Output the (x, y) coordinate of the center of the cell containing the given text.  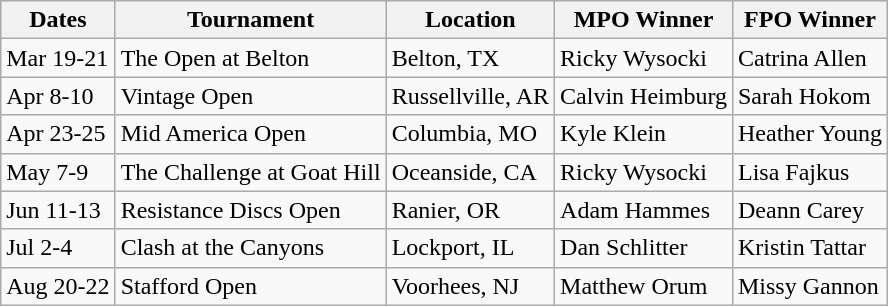
Mar 19-21 (58, 58)
Clash at the Canyons (250, 248)
Dan Schlitter (644, 248)
Deann Carey (810, 210)
Oceanside, CA (470, 172)
Catrina Allen (810, 58)
Stafford Open (250, 286)
Kyle Klein (644, 134)
Jul 2-4 (58, 248)
Mid America Open (250, 134)
MPO Winner (644, 20)
Resistance Discs Open (250, 210)
Missy Gannon (810, 286)
Jun 11-13 (58, 210)
Vintage Open (250, 96)
Adam Hammes (644, 210)
Lockport, IL (470, 248)
May 7-9 (58, 172)
FPO Winner (810, 20)
Ranier, OR (470, 210)
Apr 23-25 (58, 134)
Belton, TX (470, 58)
Tournament (250, 20)
Kristin Tattar (810, 248)
Calvin Heimburg (644, 96)
Dates (58, 20)
Lisa Fajkus (810, 172)
Columbia, MO (470, 134)
Location (470, 20)
Heather Young (810, 134)
Voorhees, NJ (470, 286)
Sarah Hokom (810, 96)
The Challenge at Goat Hill (250, 172)
The Open at Belton (250, 58)
Aug 20-22 (58, 286)
Apr 8-10 (58, 96)
Russellville, AR (470, 96)
Matthew Orum (644, 286)
